Return [x, y] of the center of cell containing provided text 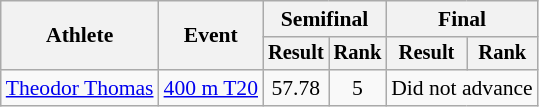
5 [358, 88]
Final [462, 19]
57.78 [296, 88]
400 m T20 [211, 88]
Semifinal [324, 19]
Did not advance [462, 88]
Theodor Thomas [80, 88]
Event [211, 36]
Athlete [80, 36]
